Locate the cell with the specified text and output its (X, Y) center coordinate. 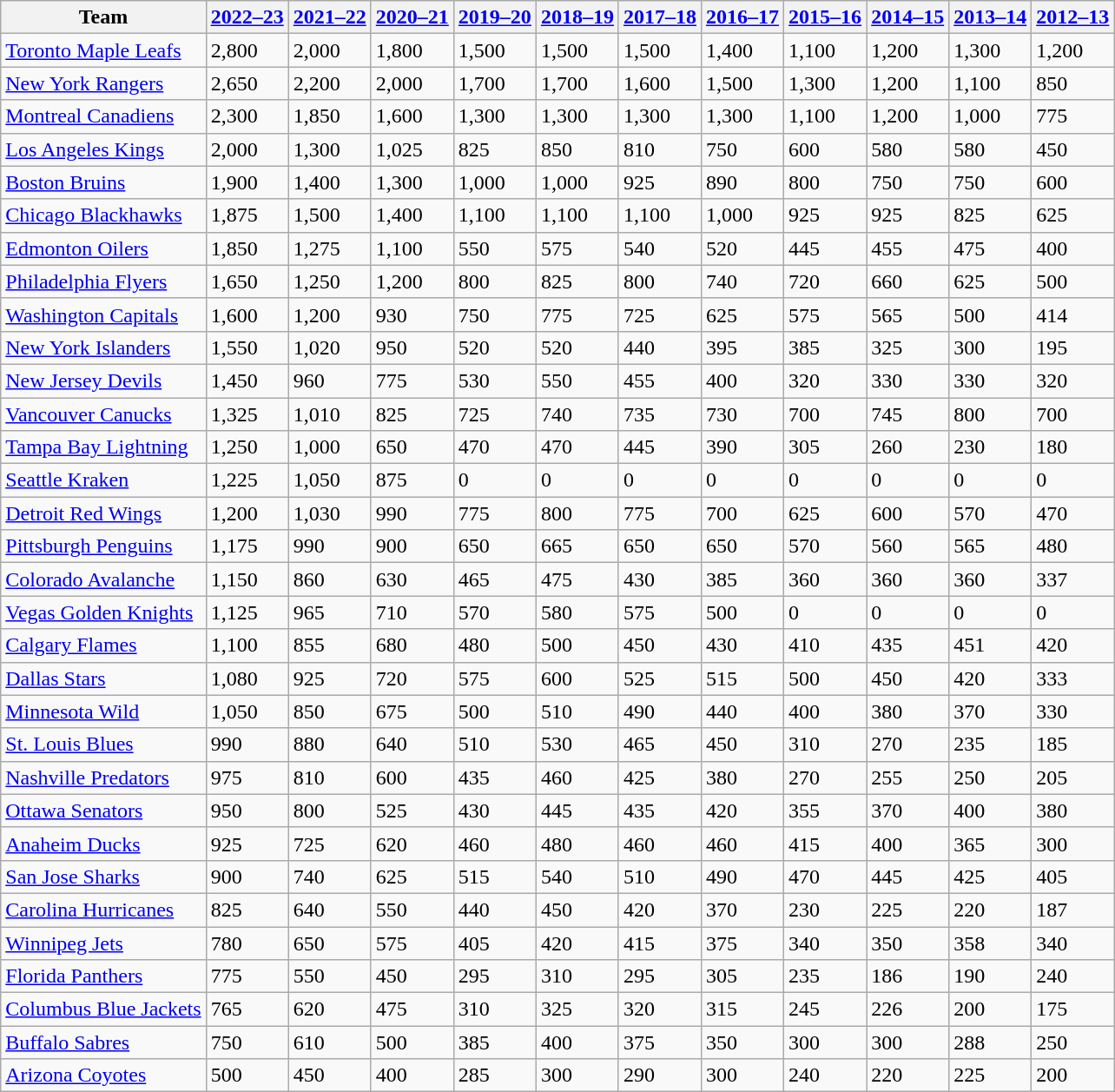
665 (577, 546)
Tampa Bay Lightning (103, 447)
2022–23 (247, 17)
414 (1073, 314)
180 (1073, 447)
Pittsburgh Penguins (103, 546)
1,150 (247, 579)
Ottawa Senators (103, 811)
730 (743, 414)
1,450 (247, 381)
451 (990, 645)
1,275 (330, 248)
Nashville Predators (103, 778)
175 (1073, 1009)
2020–21 (412, 17)
255 (908, 778)
Carolina Hurricanes (103, 910)
660 (908, 281)
2,300 (247, 116)
355 (825, 811)
333 (1073, 678)
560 (908, 546)
1,325 (247, 414)
1,175 (247, 546)
260 (908, 447)
Team (103, 17)
Anaheim Ducks (103, 844)
New York Islanders (103, 347)
2015–16 (825, 17)
2019–20 (495, 17)
Arizona Coyotes (103, 1075)
765 (247, 1009)
390 (743, 447)
315 (743, 1009)
2,200 (330, 83)
290 (660, 1075)
Florida Panthers (103, 976)
930 (412, 314)
675 (412, 711)
190 (990, 976)
Colorado Avalanche (103, 579)
Buffalo Sabres (103, 1042)
San Jose Sharks (103, 877)
2,650 (247, 83)
285 (495, 1075)
1,900 (247, 182)
358 (990, 943)
245 (825, 1009)
1,875 (247, 215)
187 (1073, 910)
Montreal Canadiens (103, 116)
880 (330, 745)
735 (660, 414)
855 (330, 645)
195 (1073, 347)
710 (412, 612)
226 (908, 1009)
Chicago Blackhawks (103, 215)
2013–14 (990, 17)
410 (825, 645)
Vancouver Canucks (103, 414)
1,025 (412, 149)
1,080 (247, 678)
2018–19 (577, 17)
890 (743, 182)
205 (1073, 778)
New Jersey Devils (103, 381)
Calgary Flames (103, 645)
186 (908, 976)
St. Louis Blues (103, 745)
965 (330, 612)
2012–13 (1073, 17)
2014–15 (908, 17)
2,800 (247, 50)
Boston Bruins (103, 182)
288 (990, 1042)
Detroit Red Wings (103, 513)
Philadelphia Flyers (103, 281)
960 (330, 381)
975 (247, 778)
Dallas Stars (103, 678)
610 (330, 1042)
Vegas Golden Knights (103, 612)
185 (1073, 745)
860 (330, 579)
2021–22 (330, 17)
Winnipeg Jets (103, 943)
Toronto Maple Leafs (103, 50)
Columbus Blue Jackets (103, 1009)
780 (247, 943)
630 (412, 579)
Edmonton Oilers (103, 248)
1,800 (412, 50)
New York Rangers (103, 83)
Seattle Kraken (103, 480)
1,125 (247, 612)
1,030 (330, 513)
875 (412, 480)
1,225 (247, 480)
Washington Capitals (103, 314)
1,550 (247, 347)
680 (412, 645)
2016–17 (743, 17)
1,010 (330, 414)
1,020 (330, 347)
Minnesota Wild (103, 711)
395 (743, 347)
745 (908, 414)
2017–18 (660, 17)
337 (1073, 579)
365 (990, 844)
Los Angeles Kings (103, 149)
1,650 (247, 281)
